From the cell containing the given text, extract its center point as [x, y] coordinate. 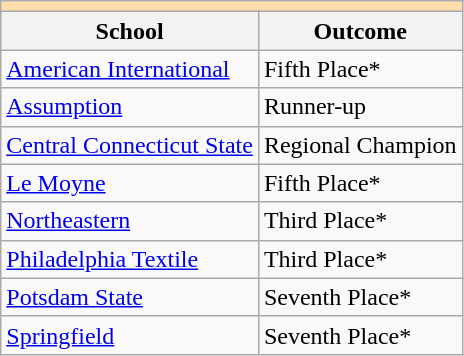
Runner-up [360, 107]
American International [130, 69]
Outcome [360, 31]
Central Connecticut State [130, 145]
Regional Champion [360, 145]
Philadelphia Textile [130, 259]
School [130, 31]
Potsdam State [130, 297]
Springfield [130, 335]
Northeastern [130, 221]
Le Moyne [130, 183]
Assumption [130, 107]
